Identify which cell holds the provided text, then report its (x, y) central coordinate. 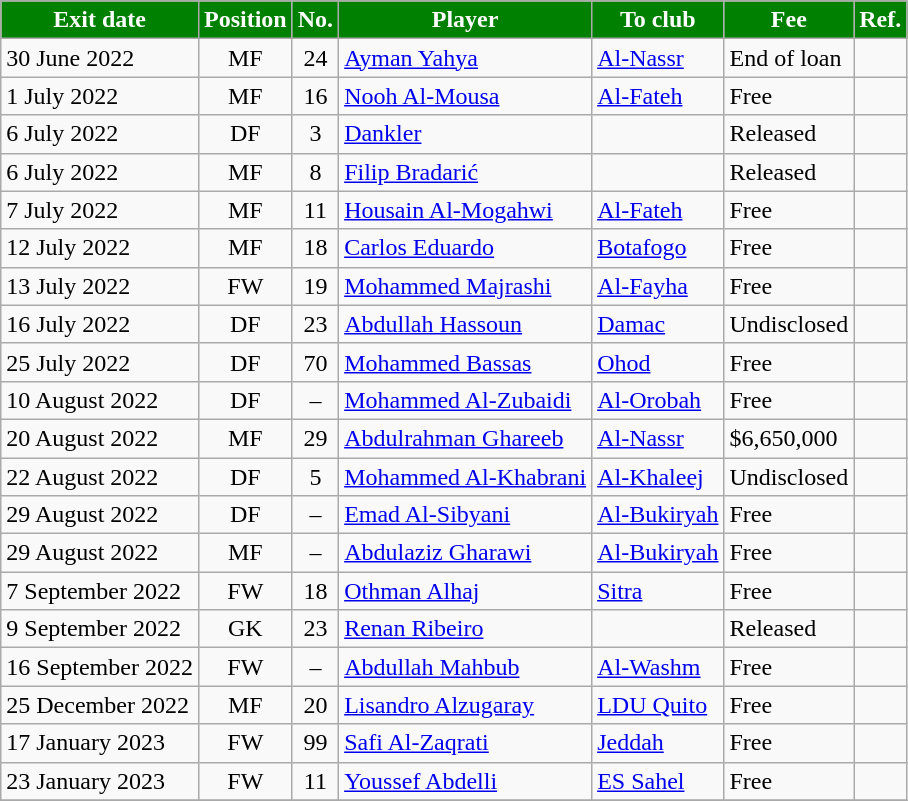
Player (466, 20)
Ref. (880, 20)
25 July 2022 (100, 362)
Filip Bradarić (466, 172)
Carlos Eduardo (466, 248)
Abdullah Mahbub (466, 667)
8 (315, 172)
70 (315, 362)
30 June 2022 (100, 58)
ES Sahel (658, 781)
Housain Al-Mogahwi (466, 210)
Al-Fayha (658, 286)
Ayman Yahya (466, 58)
1 July 2022 (100, 96)
End of loan (789, 58)
To club (658, 20)
99 (315, 743)
Jeddah (658, 743)
Abdulaziz Gharawi (466, 553)
9 September 2022 (100, 629)
16 (315, 96)
Mohammed Majrashi (466, 286)
22 August 2022 (100, 477)
$6,650,000 (789, 438)
Exit date (100, 20)
Dankler (466, 134)
Ohod (658, 362)
Mohammed Al-Khabrani (466, 477)
Abdulrahman Ghareeb (466, 438)
GK (245, 629)
12 July 2022 (100, 248)
7 September 2022 (100, 591)
25 December 2022 (100, 705)
Youssef Abdelli (466, 781)
16 July 2022 (100, 324)
29 (315, 438)
10 August 2022 (100, 400)
Renan Ribeiro (466, 629)
Othman Alhaj (466, 591)
Nooh Al-Mousa (466, 96)
20 August 2022 (100, 438)
Al-Washm (658, 667)
Mohammed Al-Zubaidi (466, 400)
19 (315, 286)
20 (315, 705)
Al-Khaleej (658, 477)
Fee (789, 20)
Position (245, 20)
24 (315, 58)
23 January 2023 (100, 781)
Botafogo (658, 248)
LDU Quito (658, 705)
No. (315, 20)
Sitra (658, 591)
5 (315, 477)
17 January 2023 (100, 743)
Emad Al-Sibyani (466, 515)
Damac (658, 324)
Al-Orobah (658, 400)
16 September 2022 (100, 667)
Abdullah Hassoun (466, 324)
7 July 2022 (100, 210)
Lisandro Alzugaray (466, 705)
3 (315, 134)
Mohammed Bassas (466, 362)
Safi Al-Zaqrati (466, 743)
13 July 2022 (100, 286)
